Locate the cell with the specified text and output its (X, Y) center coordinate. 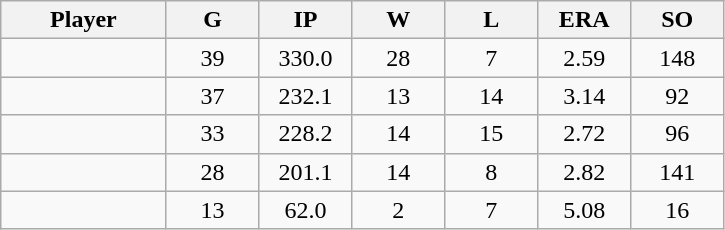
330.0 (306, 58)
Player (84, 20)
141 (678, 172)
SO (678, 20)
15 (492, 134)
5.08 (584, 210)
2.82 (584, 172)
33 (212, 134)
3.14 (584, 96)
ERA (584, 20)
2.59 (584, 58)
39 (212, 58)
62.0 (306, 210)
201.1 (306, 172)
148 (678, 58)
232.1 (306, 96)
L (492, 20)
2 (398, 210)
16 (678, 210)
IP (306, 20)
228.2 (306, 134)
37 (212, 96)
8 (492, 172)
W (398, 20)
2.72 (584, 134)
G (212, 20)
96 (678, 134)
92 (678, 96)
